Find where the given text appears and provide that cell's center as [x, y] coordinate. 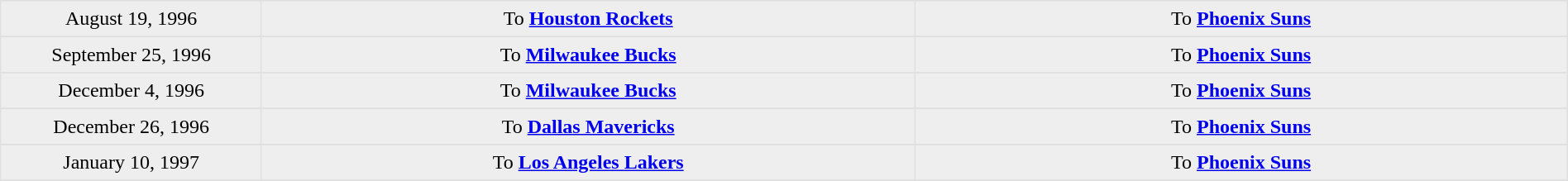
To Los Angeles Lakers [587, 163]
September 25, 1996 [131, 55]
To Dallas Mavericks [587, 126]
December 4, 1996 [131, 91]
August 19, 1996 [131, 19]
To Houston Rockets [587, 19]
December 26, 1996 [131, 126]
January 10, 1997 [131, 163]
